Return the [x, y] coordinate for the center point of the cell that contains the specified text.  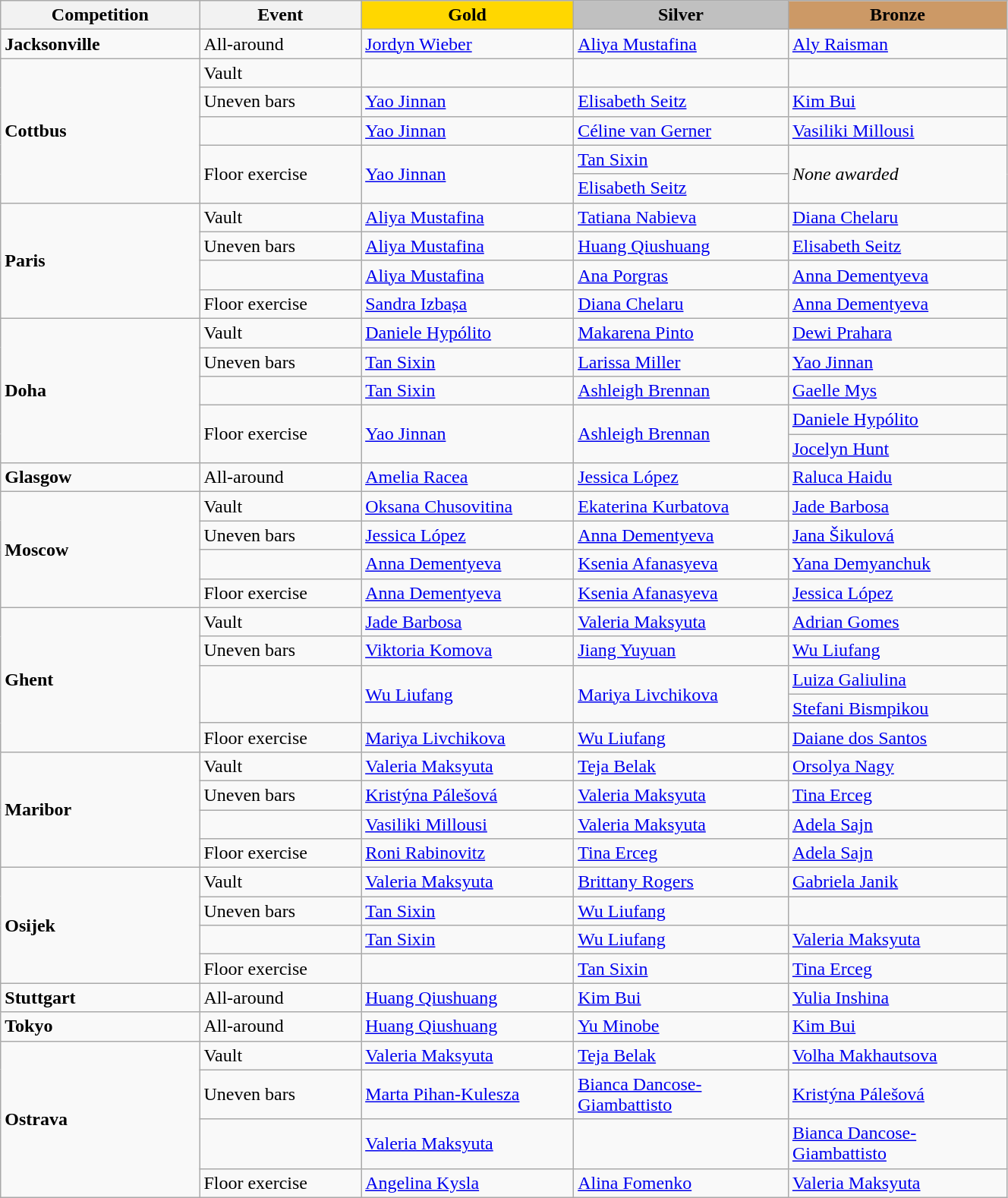
Ana Porgras [682, 275]
Yana Demyanchuk [897, 564]
Luiza Galiulina [897, 679]
Jocelyn Hunt [897, 449]
Amelia Racea [468, 478]
Yu Minobe [682, 1026]
Tatiana Nabieva [682, 217]
Jacksonville [100, 44]
Stefani Bismpikou [897, 708]
Alina Fomenko [682, 1183]
Angelina Kysla [468, 1183]
Paris [100, 260]
Osijek [100, 925]
Gaelle Mys [897, 391]
Ghent [100, 679]
Marta Pihan-Kulesza [468, 1095]
Silver [682, 15]
Céline van Gerner [682, 131]
Volha Makhautsova [897, 1055]
Brittany Rogers [682, 882]
Glasgow [100, 478]
Jana Šikulová [897, 535]
Event [281, 15]
Roni Rabinovitz [468, 853]
Doha [100, 390]
Competition [100, 15]
Gold [468, 15]
Gabriela Janik [897, 882]
Stuttgart [100, 998]
Bronze [897, 15]
Makarena Pinto [682, 333]
Ostrava [100, 1119]
Orsolya Nagy [897, 766]
Tokyo [100, 1026]
Daiane dos Santos [897, 737]
Jordyn Wieber [468, 44]
Yulia Inshina [897, 998]
Sandra Izbașa [468, 304]
Viktoria Komova [468, 651]
Maribor [100, 809]
Oksana Chusovitina [468, 506]
Larissa Miller [682, 362]
Adrian Gomes [897, 622]
Ekaterina Kurbatova [682, 506]
Moscow [100, 550]
Aly Raisman [897, 44]
None awarded [897, 174]
Raluca Haidu [897, 478]
Jiang Yuyuan [682, 651]
Cottbus [100, 131]
Dewi Prahara [897, 333]
